Identify which cell holds the provided text, then report its (x, y) central coordinate. 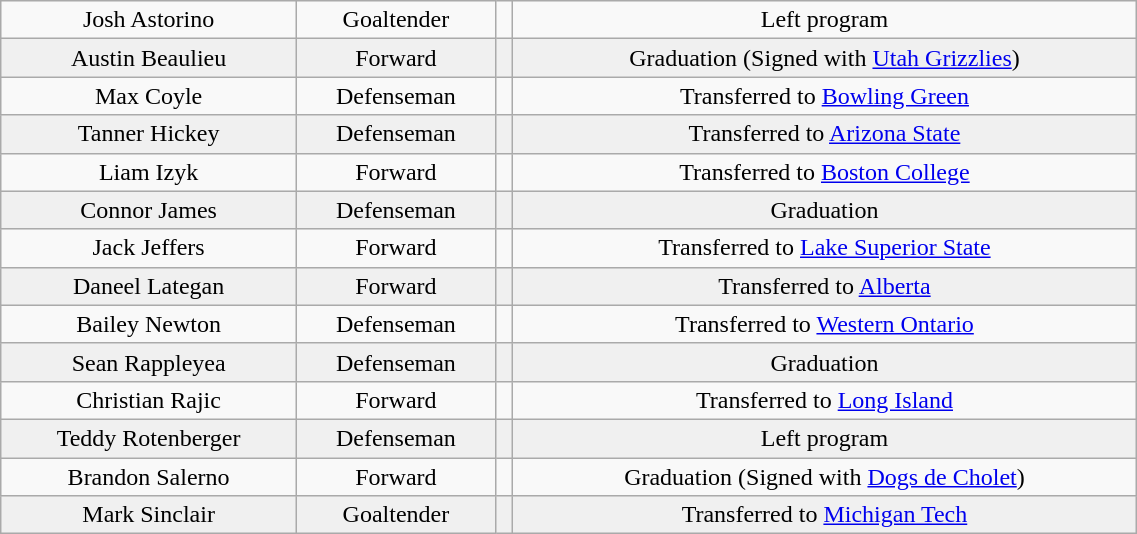
Daneel Lategan (149, 286)
Graduation (Signed with Utah Grizzlies) (824, 58)
Tanner Hickey (149, 134)
Connor James (149, 210)
Mark Sinclair (149, 515)
Max Coyle (149, 96)
Liam Izyk (149, 172)
Teddy Rotenberger (149, 438)
Jack Jeffers (149, 248)
Austin Beaulieu (149, 58)
Transferred to Long Island (824, 400)
Transferred to Alberta (824, 286)
Transferred to Michigan Tech (824, 515)
Graduation (Signed with Dogs de Cholet) (824, 477)
Transferred to Arizona State (824, 134)
Josh Astorino (149, 20)
Transferred to Boston College (824, 172)
Brandon Salerno (149, 477)
Christian Rajic (149, 400)
Transferred to Western Ontario (824, 324)
Bailey Newton (149, 324)
Transferred to Lake Superior State (824, 248)
Sean Rappleyea (149, 362)
Transferred to Bowling Green (824, 96)
